Determine the (X, Y) coordinate at the center of the cell enclosing the given text.  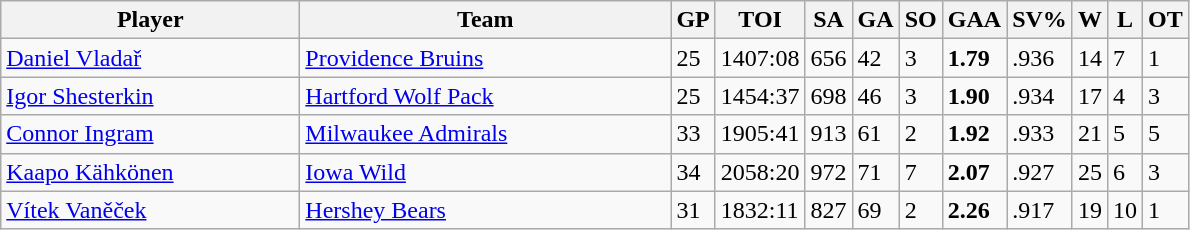
827 (828, 210)
71 (876, 172)
Iowa Wild (486, 172)
.927 (1040, 172)
OT (1165, 20)
.933 (1040, 134)
Kaapo Kähkönen (150, 172)
.917 (1040, 210)
2.07 (974, 172)
10 (1124, 210)
698 (828, 96)
SV% (1040, 20)
69 (876, 210)
GAA (974, 20)
Connor Ingram (150, 134)
Vítek Vaněček (150, 210)
1905:41 (760, 134)
Hershey Bears (486, 210)
Igor Shesterkin (150, 96)
SA (828, 20)
W (1090, 20)
1407:08 (760, 58)
1.90 (974, 96)
2058:20 (760, 172)
Daniel Vladař (150, 58)
4 (1124, 96)
Team (486, 20)
42 (876, 58)
Hartford Wolf Pack (486, 96)
33 (693, 134)
17 (1090, 96)
L (1124, 20)
21 (1090, 134)
61 (876, 134)
972 (828, 172)
.936 (1040, 58)
Milwaukee Admirals (486, 134)
.934 (1040, 96)
1.79 (974, 58)
2.26 (974, 210)
46 (876, 96)
31 (693, 210)
Providence Bruins (486, 58)
6 (1124, 172)
GA (876, 20)
1454:37 (760, 96)
1.92 (974, 134)
14 (1090, 58)
913 (828, 134)
19 (1090, 210)
656 (828, 58)
Player (150, 20)
TOI (760, 20)
1832:11 (760, 210)
34 (693, 172)
GP (693, 20)
SO (920, 20)
